Identify which cell holds the provided text, then report its [X, Y] central coordinate. 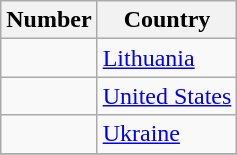
United States [167, 96]
Number [49, 20]
Lithuania [167, 58]
Country [167, 20]
Ukraine [167, 134]
